Output the [X, Y] coordinate of the center of the cell containing the given text.  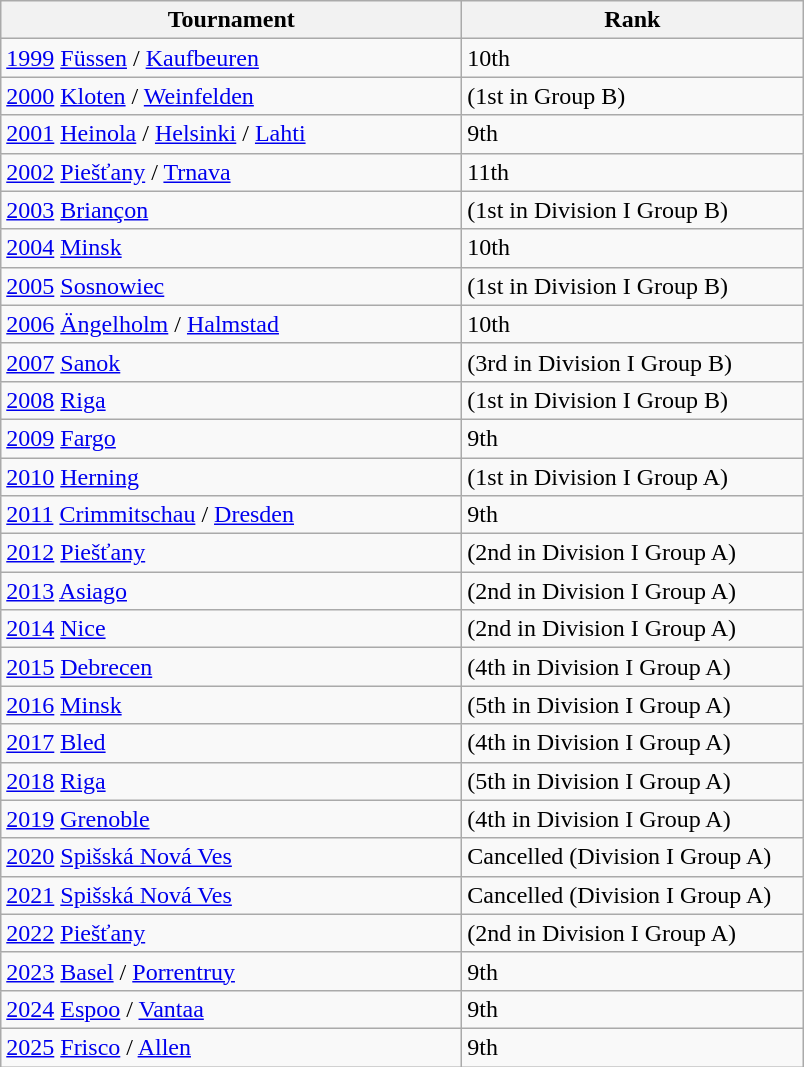
2021 Spišská Nová Ves [232, 895]
2004 Minsk [232, 248]
2023 Basel / Porrentruy [232, 971]
2022 Piešťany [232, 933]
2020 Spišská Nová Ves [232, 857]
2013 Asiago [232, 591]
2009 Fargo [232, 438]
2002 Piešťany / Trnava [232, 172]
2017 Bled [232, 743]
2025 Frisco / Allen [232, 1047]
2018 Riga [232, 781]
2007 Sanok [232, 362]
2019 Grenoble [232, 819]
2024 Espoo / Vantaa [232, 1009]
2005 Sosnowiec [232, 286]
2011 Crimmitschau / Dresden [232, 515]
1999 Füssen / Kaufbeuren [232, 58]
(3rd in Division I Group B) [632, 362]
Tournament [232, 20]
(1st in Division I Group A) [632, 477]
2012 Piešťany [232, 553]
2016 Minsk [232, 705]
(1st in Group B) [632, 96]
2003 Briançon [232, 210]
Rank [632, 20]
2014 Nice [232, 629]
2001 Heinola / Helsinki / Lahti [232, 134]
2015 Debrecen [232, 667]
11th [632, 172]
2006 Ängelholm / Halmstad [232, 324]
2008 Riga [232, 400]
2000 Kloten / Weinfelden [232, 96]
2010 Herning [232, 477]
